For the text-containing cell, return its midpoint in [X, Y] coordinate format. 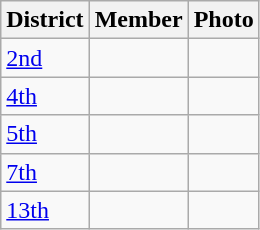
13th [45, 210]
District [45, 20]
Member [138, 20]
5th [45, 134]
4th [45, 96]
7th [45, 172]
2nd [45, 58]
Photo [224, 20]
